Detect which cell encompasses the target text, then output its [x, y] center coordinate. 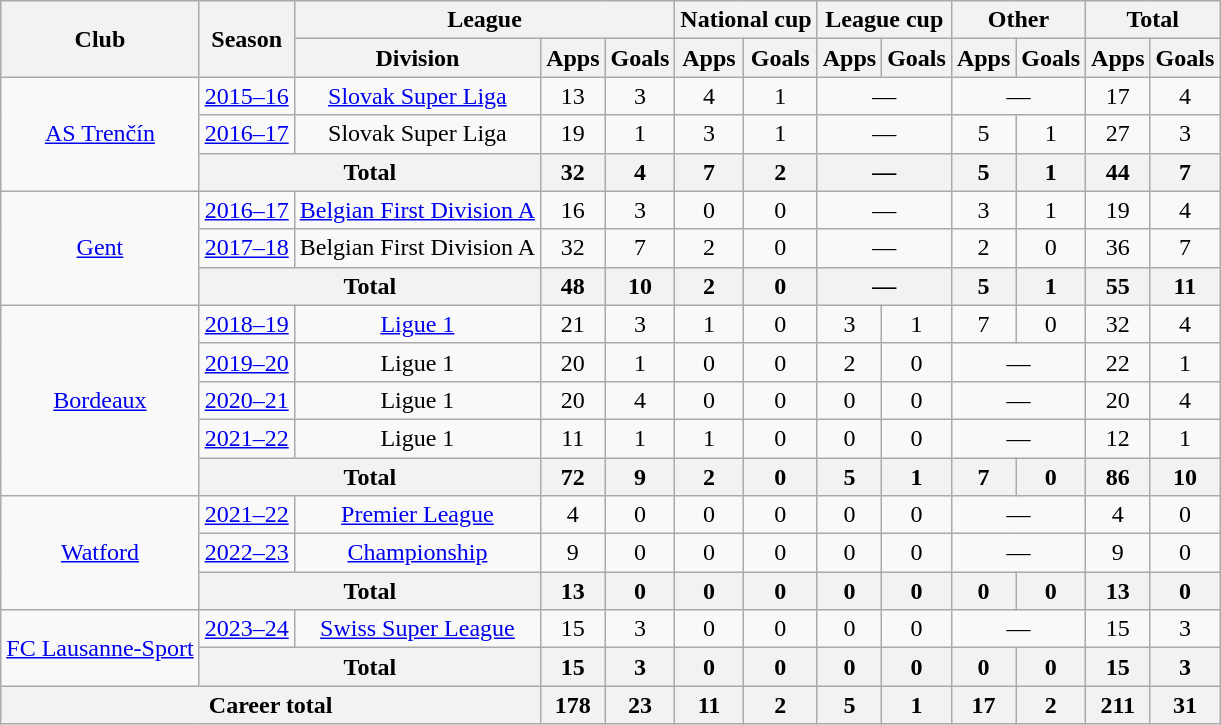
48 [573, 286]
League cup [884, 20]
86 [1118, 477]
Season [246, 39]
23 [640, 705]
12 [1118, 438]
Bordeaux [100, 400]
Watford [100, 553]
21 [573, 324]
2022–23 [246, 553]
2023–24 [246, 629]
211 [1118, 705]
72 [573, 477]
AS Trenčín [100, 134]
Division [417, 58]
Club [100, 39]
Swiss Super League [417, 629]
Premier League [417, 515]
2018–19 [246, 324]
22 [1118, 362]
Other [1018, 20]
FC Lausanne-Sport [100, 648]
36 [1118, 248]
League [484, 20]
Career total [271, 705]
44 [1118, 172]
2017–18 [246, 248]
178 [573, 705]
Championship [417, 553]
2019–20 [246, 362]
2020–21 [246, 400]
Gent [100, 248]
2015–16 [246, 96]
16 [573, 210]
National cup [746, 20]
27 [1118, 134]
55 [1118, 286]
31 [1185, 705]
